Search for the cell housing the specified text and yield its (X, Y) center coordinate. 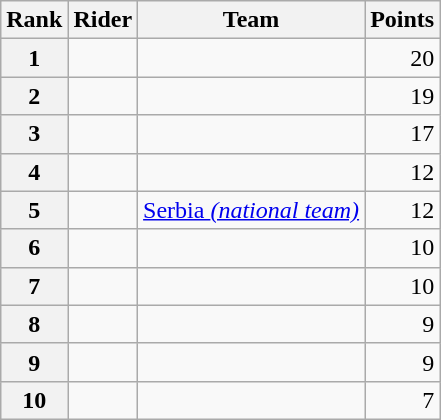
19 (402, 96)
5 (34, 210)
3 (34, 134)
2 (34, 96)
Serbia (national team) (252, 210)
1 (34, 58)
8 (34, 324)
Points (402, 20)
Rank (34, 20)
6 (34, 248)
Rider (103, 20)
Team (252, 20)
4 (34, 172)
20 (402, 58)
17 (402, 134)
